Find where the given text appears and provide that cell's center as (x, y) coordinate. 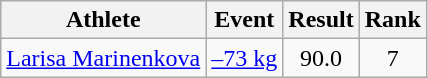
Result (321, 20)
7 (392, 58)
Athlete (104, 20)
–73 kg (244, 58)
Event (244, 20)
Larisa Marinenkova (104, 58)
Rank (392, 20)
90.0 (321, 58)
